Scan for the cell matching the given text and deliver its [X, Y] coordinate at center. 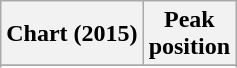
Chart (2015) [72, 34]
Peakposition [189, 34]
